Capture the cell that displays the provided text and extract its [x, y] central coordinate. 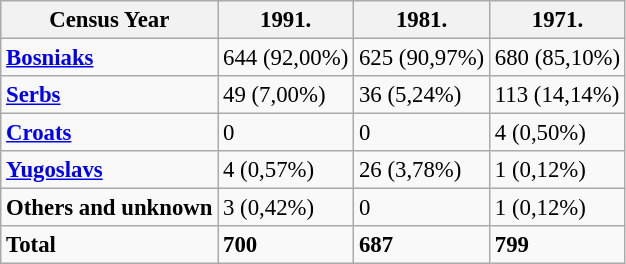
644 (92,00%) [286, 58]
1971. [558, 20]
4 (0,57%) [286, 170]
Serbs [110, 95]
1991. [286, 20]
Census Year [110, 20]
49 (7,00%) [286, 95]
687 [422, 245]
4 (0,50%) [558, 133]
Yugoslavs [110, 170]
Croats [110, 133]
1981. [422, 20]
3 (0,42%) [286, 208]
26 (3,78%) [422, 170]
113 (14,14%) [558, 95]
799 [558, 245]
Bosniaks [110, 58]
680 (85,10%) [558, 58]
700 [286, 245]
Others and unknown [110, 208]
625 (90,97%) [422, 58]
Total [110, 245]
36 (5,24%) [422, 95]
